Return (X, Y) of the center of cell containing provided text 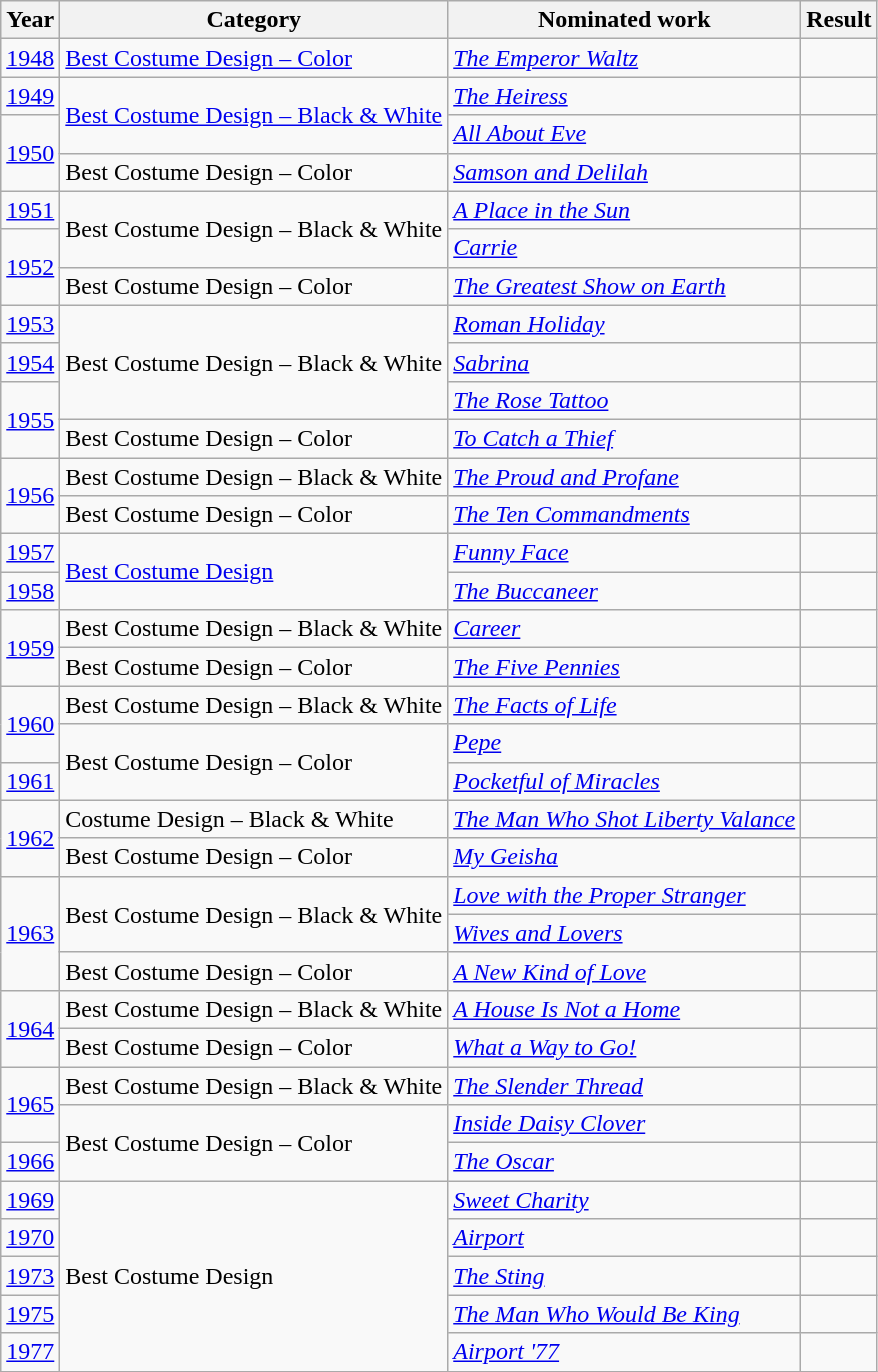
1975 (30, 1314)
The Man Who Shot Liberty Valance (624, 819)
1977 (30, 1352)
The Slender Thread (624, 1085)
The Rose Tattoo (624, 400)
All About Eve (624, 134)
1963 (30, 933)
Wives and Lovers (624, 933)
1956 (30, 496)
1949 (30, 96)
To Catch a Thief (624, 438)
Nominated work (624, 20)
The Emperor Waltz (624, 58)
Inside Daisy Clover (624, 1124)
Category (254, 20)
1965 (30, 1104)
The Greatest Show on Earth (624, 286)
1964 (30, 1028)
1955 (30, 419)
The Buccaneer (624, 591)
Roman Holiday (624, 324)
A House Is Not a Home (624, 1009)
Pepe (624, 743)
The Heiress (624, 96)
The Facts of Life (624, 705)
A Place in the Sun (624, 210)
A New Kind of Love (624, 971)
My Geisha (624, 857)
1953 (30, 324)
Samson and Delilah (624, 172)
What a Way to Go! (624, 1047)
1957 (30, 553)
1962 (30, 838)
Airport '77 (624, 1352)
Funny Face (624, 553)
1951 (30, 210)
1954 (30, 362)
1960 (30, 724)
Result (839, 20)
The Oscar (624, 1162)
The Proud and Profane (624, 477)
Year (30, 20)
The Sting (624, 1276)
The Ten Commandments (624, 515)
1966 (30, 1162)
1970 (30, 1238)
1959 (30, 648)
1969 (30, 1200)
Career (624, 629)
1948 (30, 58)
1950 (30, 153)
1952 (30, 267)
Carrie (624, 248)
Sweet Charity (624, 1200)
Love with the Proper Stranger (624, 895)
The Man Who Would Be King (624, 1314)
1958 (30, 591)
1961 (30, 781)
1973 (30, 1276)
Sabrina (624, 362)
Airport (624, 1238)
Costume Design – Black & White (254, 819)
The Five Pennies (624, 667)
Pocketful of Miracles (624, 781)
